Pinpoint the cell where the given text exists, returning its (x, y) midpoint coordinate. 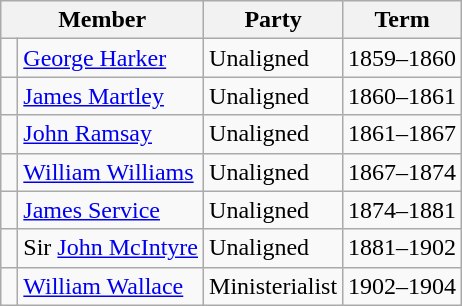
Party (274, 20)
1867–1874 (402, 172)
1902–1904 (402, 286)
1859–1860 (402, 58)
1874–1881 (402, 210)
Ministerialist (274, 286)
James Service (111, 210)
William Williams (111, 172)
George Harker (111, 58)
John Ramsay (111, 134)
Term (402, 20)
1860–1861 (402, 96)
James Martley (111, 96)
Sir John McIntyre (111, 248)
1881–1902 (402, 248)
William Wallace (111, 286)
Member (102, 20)
1861–1867 (402, 134)
